Provide the (x, y) coordinate of the cell's center where the given text is located.  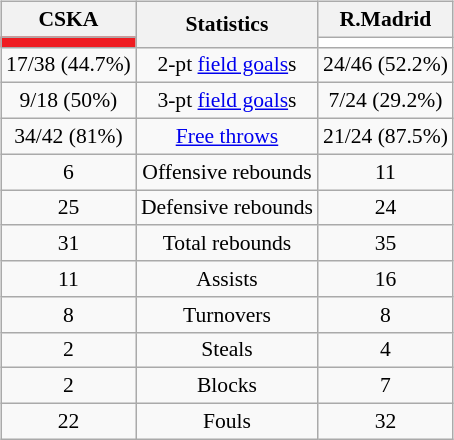
2-pt field goalss (227, 65)
Offensive rebounds (227, 172)
24 (386, 208)
22 (68, 421)
7 (386, 386)
17/38 (44.7%) (68, 65)
Statistics (227, 24)
Total rebounds (227, 243)
Assists (227, 279)
4 (386, 350)
34/42 (81%) (68, 136)
25 (68, 208)
6 (68, 172)
Free throws (227, 136)
Defensive rebounds (227, 208)
7/24 (29.2%) (386, 101)
R.Madrid (386, 19)
31 (68, 243)
9/18 (50%) (68, 101)
21/24 (87.5%) (386, 136)
Steals (227, 350)
3-pt field goalss (227, 101)
16 (386, 279)
24/46 (52.2%) (386, 65)
CSKA (68, 19)
32 (386, 421)
35 (386, 243)
Blocks (227, 386)
Fouls (227, 421)
Turnovers (227, 314)
